Detect which cell encompasses the target text, then output its [x, y] center coordinate. 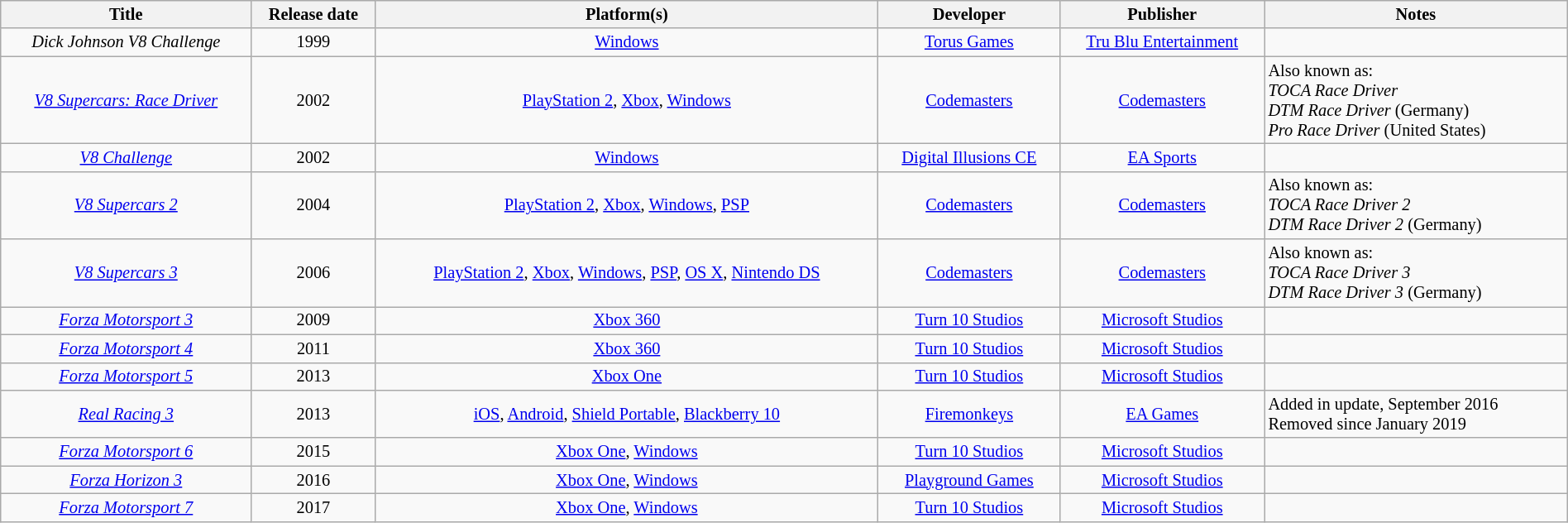
PlayStation 2, Xbox, Windows, PSP, OS X, Nintendo DS [627, 273]
Forza Motorsport 3 [126, 320]
Developer [969, 14]
EA Sports [1163, 157]
iOS, Android, Shield Portable, Blackberry 10 [627, 414]
Forza Motorsport 4 [126, 348]
Tru Blu Entertainment [1163, 42]
EA Games [1163, 414]
2009 [313, 320]
2017 [313, 507]
2006 [313, 273]
2011 [313, 348]
2004 [313, 205]
Title [126, 14]
PlayStation 2, Xbox, Windows, PSP [627, 205]
Also known as:TOCA Race Driver 3DTM Race Driver 3 (Germany) [1416, 273]
Also known as:TOCA Race DriverDTM Race Driver (Germany)Pro Race Driver (United States) [1416, 100]
V8 Challenge [126, 157]
Forza Horizon 3 [126, 480]
Added in update, September 2016Removed since January 2019 [1416, 414]
Forza Motorsport 5 [126, 377]
Torus Games [969, 42]
Forza Motorsport 7 [126, 507]
V8 Supercars 3 [126, 273]
Xbox One [627, 377]
Publisher [1163, 14]
2016 [313, 480]
Forza Motorsport 6 [126, 452]
Digital Illusions CE [969, 157]
Firemonkeys [969, 414]
Also known as:TOCA Race Driver 2DTM Race Driver 2 (Germany) [1416, 205]
1999 [313, 42]
Notes [1416, 14]
Dick Johnson V8 Challenge [126, 42]
Platform(s) [627, 14]
Release date [313, 14]
Playground Games [969, 480]
PlayStation 2, Xbox, Windows [627, 100]
Real Racing 3 [126, 414]
V8 Supercars 2 [126, 205]
2015 [313, 452]
V8 Supercars: Race Driver [126, 100]
